Pinpoint the cell where the given text exists, returning its (x, y) midpoint coordinate. 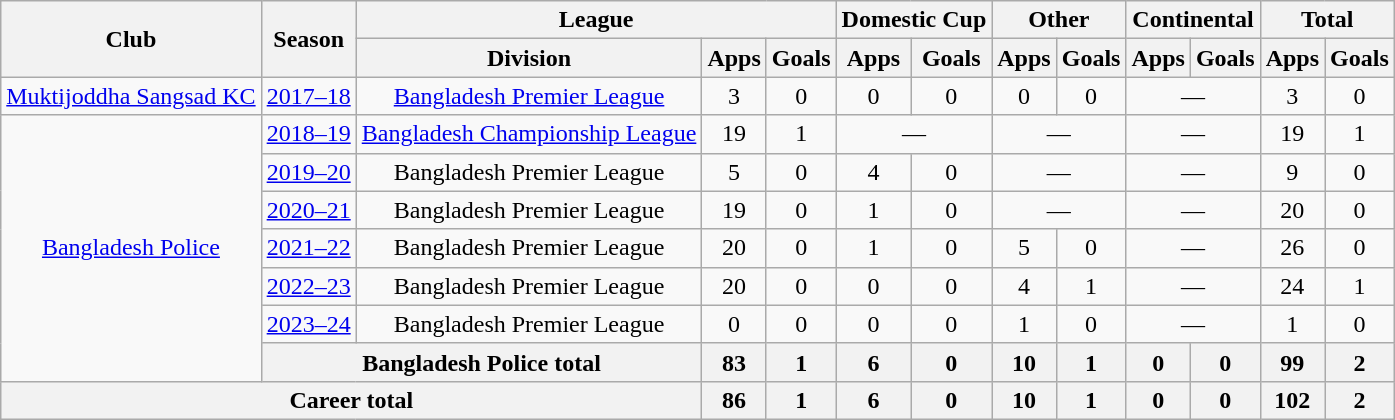
Division (529, 58)
24 (1292, 286)
26 (1292, 248)
86 (734, 400)
Other (1059, 20)
2022–23 (308, 286)
102 (1292, 400)
83 (734, 362)
2019–20 (308, 172)
2017–18 (308, 96)
Bangladesh Championship League (529, 134)
Bangladesh Police total (482, 362)
Muktijoddha Sangsad KC (131, 96)
9 (1292, 172)
Continental (1193, 20)
Bangladesh Police (131, 248)
2018–19 (308, 134)
Domestic Cup (914, 20)
2020–21 (308, 210)
2023–24 (308, 324)
Career total (352, 400)
Club (131, 39)
League (596, 20)
Total (1327, 20)
99 (1292, 362)
Season (308, 39)
2021–22 (308, 248)
